For the text-containing cell, return its midpoint in (X, Y) coordinate format. 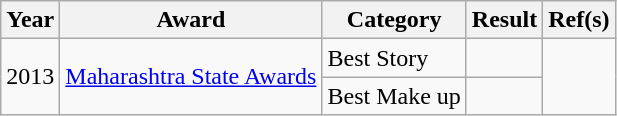
Category (394, 20)
Award (191, 20)
Result (504, 20)
2013 (30, 77)
Year (30, 20)
Best Story (394, 58)
Ref(s) (579, 20)
Best Make up (394, 96)
Maharashtra State Awards (191, 77)
